Output the [X, Y] coordinate of the center of the cell containing the given text.  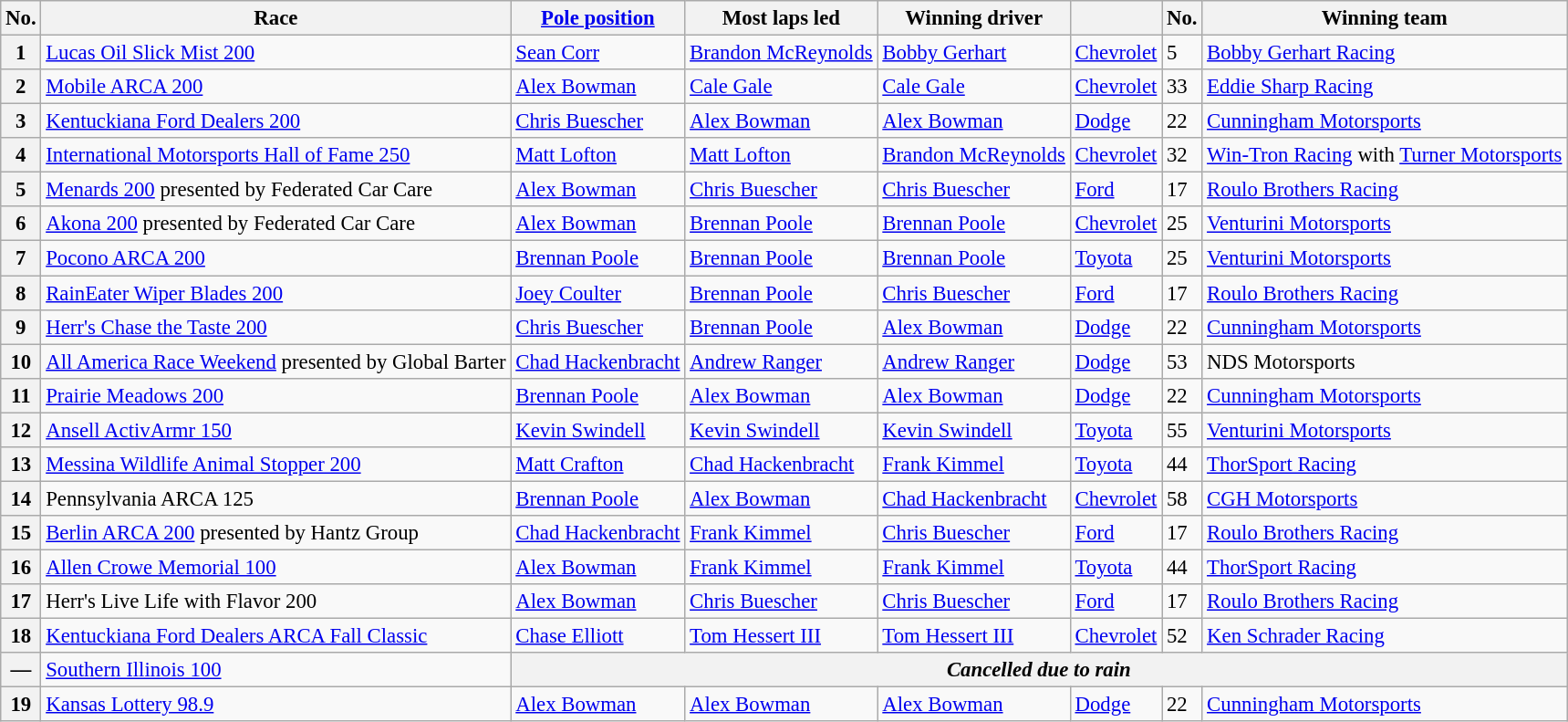
Kentuckiana Ford Dealers ARCA Fall Classic [275, 636]
Lucas Oil Slick Mist 200 [275, 53]
19 [21, 705]
Herr's Live Life with Flavor 200 [275, 602]
RainEater Wiper Blades 200 [275, 293]
All America Race Weekend presented by Global Barter [275, 361]
Eddie Sharp Racing [1385, 87]
Kentuckiana Ford Dealers 200 [275, 121]
Race [275, 18]
Pole position [598, 18]
6 [21, 224]
32 [1182, 155]
Pocono ARCA 200 [275, 258]
Herr's Chase the Taste 200 [275, 327]
CGH Motorsports [1385, 498]
33 [1182, 87]
Southern Illinois 100 [275, 670]
3 [21, 121]
13 [21, 465]
Winning team [1385, 18]
9 [21, 327]
Winning driver [974, 18]
10 [21, 361]
8 [21, 293]
14 [21, 498]
NDS Motorsports [1385, 361]
Cancelled due to rain [1039, 670]
Bobby Gerhart Racing [1385, 53]
Ken Schrader Racing [1385, 636]
Ansell ActivArmr 150 [275, 430]
Pennsylvania ARCA 125 [275, 498]
4 [21, 155]
Akona 200 presented by Federated Car Care [275, 224]
11 [21, 395]
International Motorsports Hall of Fame 250 [275, 155]
2 [21, 87]
Messina Wildlife Animal Stopper 200 [275, 465]
Sean Corr [598, 53]
55 [1182, 430]
Menards 200 presented by Federated Car Care [275, 190]
Joey Coulter [598, 293]
Mobile ARCA 200 [275, 87]
18 [21, 636]
Allen Crowe Memorial 100 [275, 567]
1 [21, 53]
16 [21, 567]
15 [21, 533]
Berlin ARCA 200 presented by Hantz Group [275, 533]
Matt Crafton [598, 465]
Kansas Lottery 98.9 [275, 705]
12 [21, 430]
Most laps led [781, 18]
Win-Tron Racing with Turner Motorsports [1385, 155]
7 [21, 258]
Bobby Gerhart [974, 53]
Chase Elliott [598, 636]
— [21, 670]
52 [1182, 636]
58 [1182, 498]
Prairie Meadows 200 [275, 395]
53 [1182, 361]
